Find where the given text appears and provide that cell's center as (x, y) coordinate. 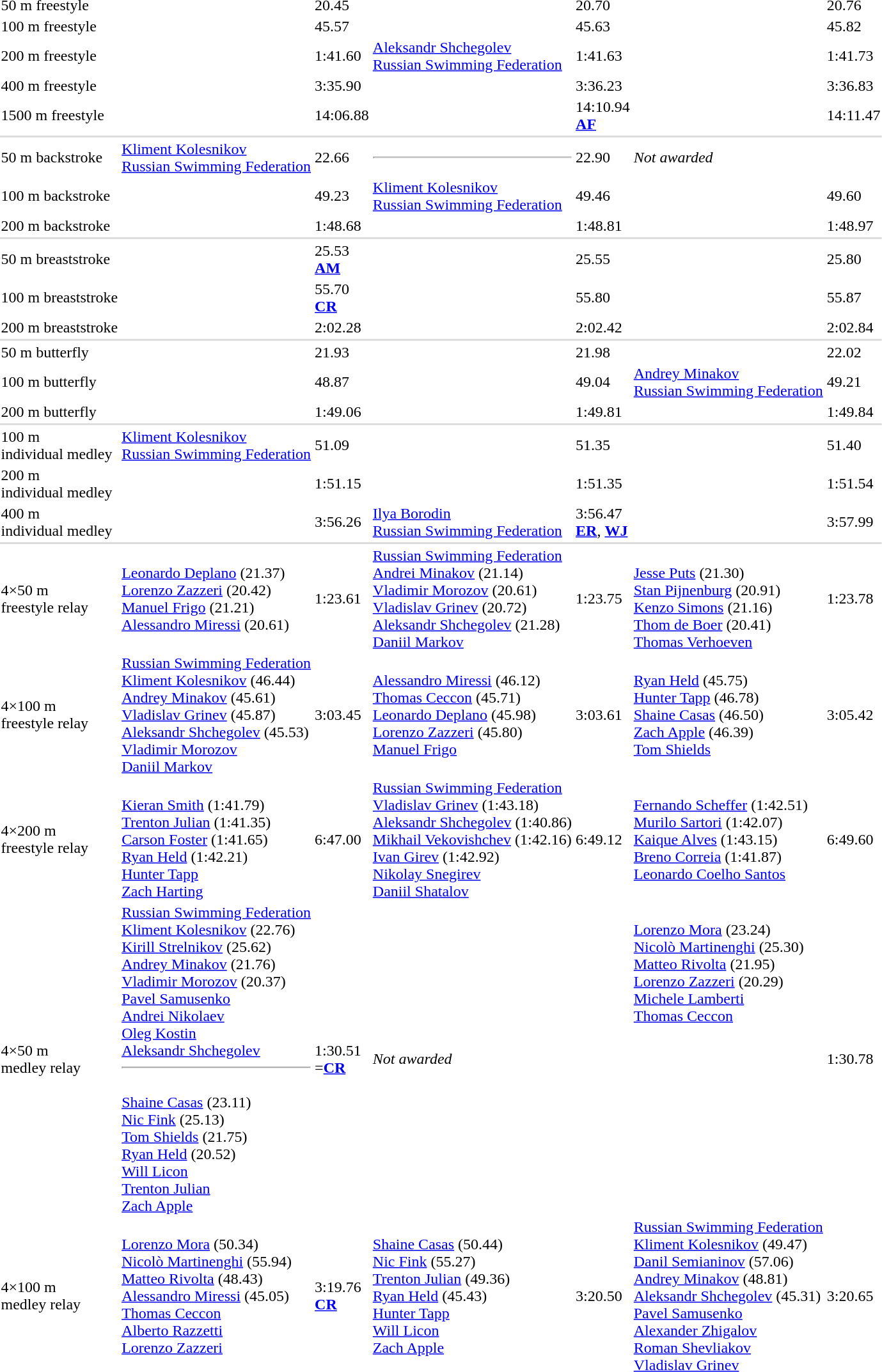
14:06.88 (342, 115)
200 m breaststroke (59, 327)
3:36.23 (603, 86)
6:47.00 (342, 839)
50 m backstroke (59, 157)
3:35.90 (342, 86)
6:49.60 (853, 839)
1:30.51=CR (342, 1059)
1:41.73 (853, 56)
Lorenzo Mora (23.24)Nicolò Martinenghi (25.30)Matteo Rivolta (21.95)Lorenzo Zazzeri (20.29)Michele LambertiThomas Ceccon (728, 1059)
25.80 (853, 260)
49.23 (342, 196)
100 m freestyle (59, 26)
1:49.84 (853, 412)
1:23.75 (603, 598)
51.40 (853, 445)
200 m freestyle (59, 56)
1500 m freestyle (59, 115)
100 m breaststroke (59, 298)
3:56.47ER, WJ (603, 522)
Aleksandr ShchegolevRussian Swimming Federation (472, 56)
1:51.15 (342, 483)
1:23.61 (342, 598)
3:05.42 (853, 715)
55.87 (853, 298)
49.60 (853, 196)
1:51.54 (853, 483)
6:49.12 (603, 839)
1:41.60 (342, 56)
3:56.26 (342, 522)
4×50 mmedley relay (59, 1059)
14:11.47 (853, 115)
4×100 mfreestyle relay (59, 715)
1:49.06 (342, 412)
48.87 (342, 382)
1:48.97 (853, 226)
1:23.78 (853, 598)
49.21 (853, 382)
25.53 AM (342, 260)
45.57 (342, 26)
Andrey MinakovRussian Swimming Federation (728, 382)
1:48.68 (342, 226)
200 m butterfly (59, 412)
49.46 (603, 196)
2:02.42 (603, 327)
1:51.35 (603, 483)
Kieran Smith (1:41.79)Trenton Julian (1:41.35)Carson Foster (1:41.65)Ryan Held (1:42.21)Hunter TappZach Harting (216, 839)
45.63 (603, 26)
22.66 (342, 157)
Jesse Puts (21.30)Stan Pijnenburg (20.91)Kenzo Simons (21.16)Thom de Boer (20.41)Thomas Verhoeven (728, 598)
2:02.84 (853, 327)
51.35 (603, 445)
Fernando Scheffer (1:42.51)Murilo Sartori (1:42.07)Kaique Alves (1:43.15)Breno Correia (1:41.87)Leonardo Coelho Santos (728, 839)
49.04 (603, 382)
3:03.61 (603, 715)
3:57.99 (853, 522)
Ilya BorodinRussian Swimming Federation (472, 522)
1:48.81 (603, 226)
Alessandro Miressi (46.12)Thomas Ceccon (45.71)Leonardo Deplano (45.98)Lorenzo Zazzeri (45.80)Manuel Frigo (472, 715)
45.82 (853, 26)
400 mindividual medley (59, 522)
4×50 mfreestyle relay (59, 598)
21.93 (342, 352)
100 mindividual medley (59, 445)
22.90 (603, 157)
200 m backstroke (59, 226)
50 m butterfly (59, 352)
Leonardo Deplano (21.37)Lorenzo Zazzeri (20.42)Manuel Frigo (21.21)Alessandro Miressi (20.61) (216, 598)
2:02.28 (342, 327)
21.98 (603, 352)
1:49.81 (603, 412)
50 m breaststroke (59, 260)
Russian Swimming FederationAndrei Minakov (21.14)Vladimir Morozov (20.61)Vladislav Grinev (20.72)Aleksandr Shchegolev (21.28)Daniil Markov (472, 598)
14:10.94AF (603, 115)
200 mindividual medley (59, 483)
400 m freestyle (59, 86)
Ryan Held (45.75)Hunter Tapp (46.78)Shaine Casas (46.50)Zach Apple (46.39)Tom Shields (728, 715)
55.70CR (342, 298)
22.02 (853, 352)
3:03.45 (342, 715)
4×200 mfreestyle relay (59, 839)
100 m butterfly (59, 382)
1:30.78 (853, 1059)
55.80 (603, 298)
100 m backstroke (59, 196)
51.09 (342, 445)
25.55 (603, 260)
1:41.63 (603, 56)
3:36.83 (853, 86)
